Locate the cell with the specified text and output its [x, y] center coordinate. 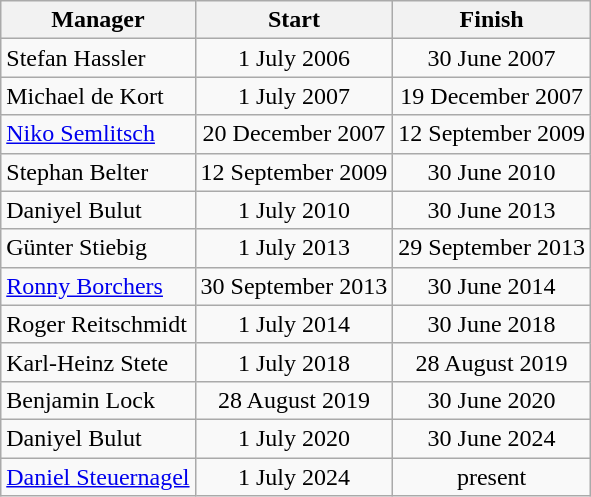
1 July 2020 [294, 438]
1 July 2007 [294, 96]
Niko Semlitsch [98, 134]
Günter Stiebig [98, 248]
present [492, 477]
1 July 2018 [294, 362]
Benjamin Lock [98, 400]
Stephan Belter [98, 172]
1 July 2014 [294, 324]
Roger Reitschmidt [98, 324]
Karl-Heinz Stete [98, 362]
Daniel Steuernagel [98, 477]
Start [294, 20]
30 September 2013 [294, 286]
30 June 2007 [492, 58]
1 July 2013 [294, 248]
Ronny Borchers [98, 286]
30 June 2024 [492, 438]
20 December 2007 [294, 134]
30 June 2014 [492, 286]
Michael de Kort [98, 96]
Finish [492, 20]
1 July 2010 [294, 210]
19 December 2007 [492, 96]
Stefan Hassler [98, 58]
30 June 2020 [492, 400]
1 July 2006 [294, 58]
30 June 2010 [492, 172]
30 June 2018 [492, 324]
30 June 2013 [492, 210]
29 September 2013 [492, 248]
Manager [98, 20]
1 July 2024 [294, 477]
